Capture the cell that displays the provided text and extract its (x, y) central coordinate. 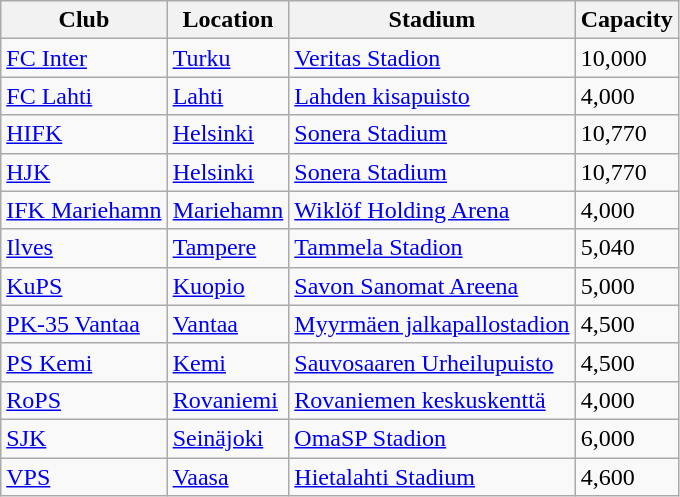
Mariehamn (228, 210)
Tammela Stadion (432, 248)
Savon Sanomat Areena (432, 286)
Lahden kisapuisto (432, 96)
Veritas Stadion (432, 58)
VPS (84, 477)
Seinäjoki (228, 438)
PS Kemi (84, 362)
Stadium (432, 20)
Capacity (626, 20)
Tampere (228, 248)
Club (84, 20)
IFK Mariehamn (84, 210)
Myyrmäen jalkapallostadion (432, 324)
Rovaniemi (228, 400)
Ilves (84, 248)
FC Inter (84, 58)
Vaasa (228, 477)
Kuopio (228, 286)
5,040 (626, 248)
Lahti (228, 96)
Hietalahti Stadium (432, 477)
10,000 (626, 58)
Rovaniemen keskuskenttä (432, 400)
Location (228, 20)
Sauvosaaren Urheilupuisto (432, 362)
HIFK (84, 134)
Wiklöf Holding Arena (432, 210)
4,600 (626, 477)
Turku (228, 58)
FC Lahti (84, 96)
HJK (84, 172)
PK-35 Vantaa (84, 324)
Vantaa (228, 324)
6,000 (626, 438)
Kemi (228, 362)
KuPS (84, 286)
OmaSP Stadion (432, 438)
5,000 (626, 286)
RoPS (84, 400)
SJK (84, 438)
